Identify which cell holds the provided text, then report its [X, Y] central coordinate. 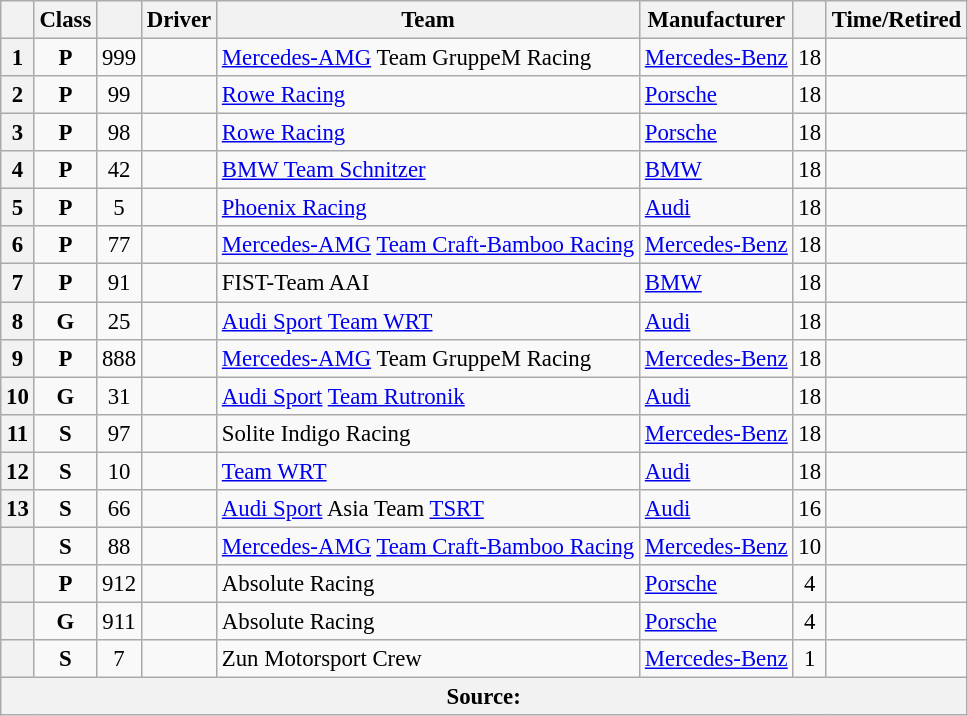
8 [18, 321]
91 [120, 283]
11 [18, 433]
Audi Sport Team WRT [428, 321]
Driver [178, 20]
Manufacturer [716, 20]
Solite Indigo Racing [428, 433]
25 [120, 321]
66 [120, 509]
99 [120, 95]
Zun Motorsport Crew [428, 659]
97 [120, 433]
999 [120, 58]
Team WRT [428, 471]
Class [66, 20]
77 [120, 245]
12 [18, 471]
Source: [484, 697]
Phoenix Racing [428, 208]
Audi Sport Team Rutronik [428, 396]
6 [18, 245]
98 [120, 133]
888 [120, 358]
2 [18, 95]
912 [120, 584]
88 [120, 546]
BMW Team Schnitzer [428, 170]
13 [18, 509]
Team [428, 20]
FIST-Team AAI [428, 283]
42 [120, 170]
9 [18, 358]
31 [120, 396]
Audi Sport Asia Team TSRT [428, 509]
16 [810, 509]
3 [18, 133]
Time/Retired [896, 20]
911 [120, 621]
